Provide the [X, Y] coordinate of the cell's center where the given text is located.  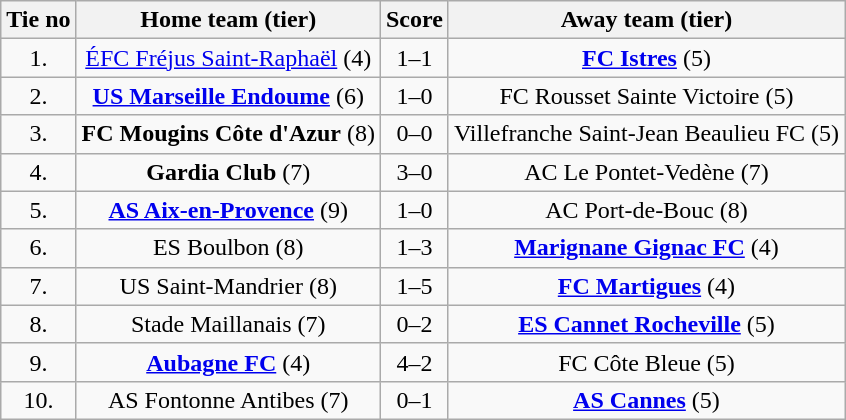
AC Le Pontet-Vedène (7) [646, 172]
US Marseille Endoume (6) [228, 96]
Home team (tier) [228, 20]
0–2 [414, 324]
Gardia Club (7) [228, 172]
FC Martigues (4) [646, 286]
AS Cannes (5) [646, 400]
3. [38, 134]
4–2 [414, 362]
1. [38, 58]
8. [38, 324]
US Saint-Mandrier (8) [228, 286]
Away team (tier) [646, 20]
4. [38, 172]
Aubagne FC (4) [228, 362]
5. [38, 210]
Stade Maillanais (7) [228, 324]
1–5 [414, 286]
Villefranche Saint-Jean Beaulieu FC (5) [646, 134]
ES Cannet Rocheville (5) [646, 324]
Tie no [38, 20]
1–1 [414, 58]
9. [38, 362]
7. [38, 286]
2. [38, 96]
ÉFC Fréjus Saint-Raphaël (4) [228, 58]
AC Port-de-Bouc (8) [646, 210]
FC Istres (5) [646, 58]
AS Aix-en-Provence (9) [228, 210]
Score [414, 20]
0–1 [414, 400]
10. [38, 400]
FC Mougins Côte d'Azur (8) [228, 134]
Marignane Gignac FC (4) [646, 248]
FC Rousset Sainte Victoire (5) [646, 96]
FC Côte Bleue (5) [646, 362]
1–3 [414, 248]
0–0 [414, 134]
3–0 [414, 172]
ES Boulbon (8) [228, 248]
AS Fontonne Antibes (7) [228, 400]
6. [38, 248]
